From the cell containing the given text, extract its center point as (X, Y) coordinate. 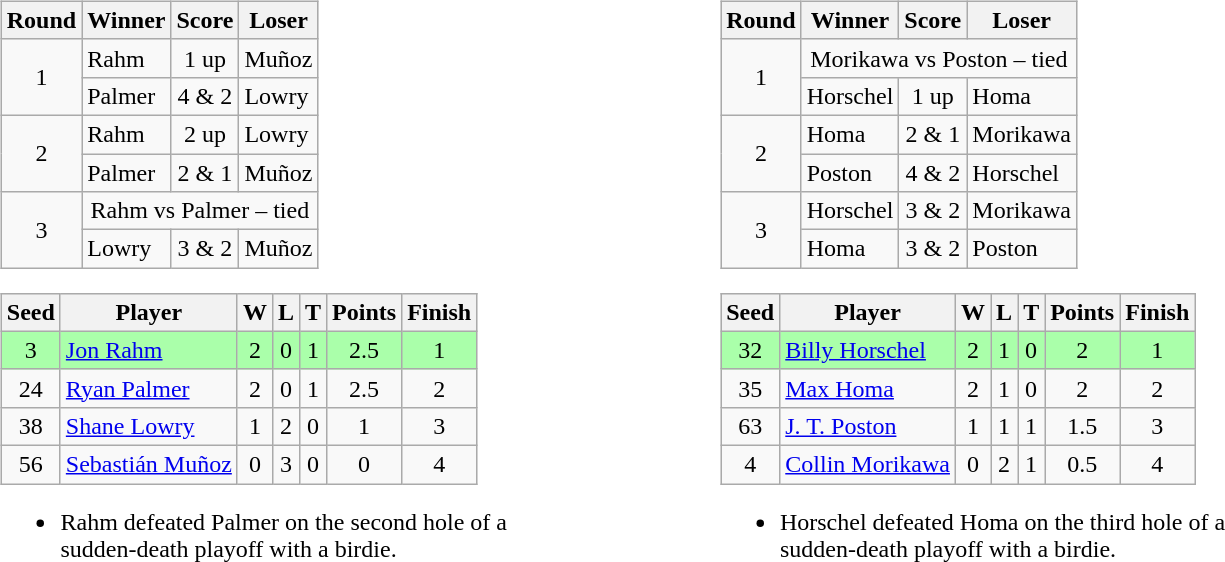
35 (750, 388)
Billy Horschel (868, 350)
24 (30, 388)
Ryan Palmer (148, 388)
0.5 (1082, 464)
38 (30, 426)
Morikawa vs Poston – tied (938, 58)
Max Homa (868, 388)
Jon Rahm (148, 350)
Rahm vs Palmer – tied (200, 211)
Shane Lowry (148, 426)
Sebastián Muñoz (148, 464)
56 (30, 464)
2 up (205, 134)
63 (750, 426)
32 (750, 350)
J. T. Poston (868, 426)
Collin Morikawa (868, 464)
1.5 (1082, 426)
